Return [X, Y] of the center of cell containing provided text 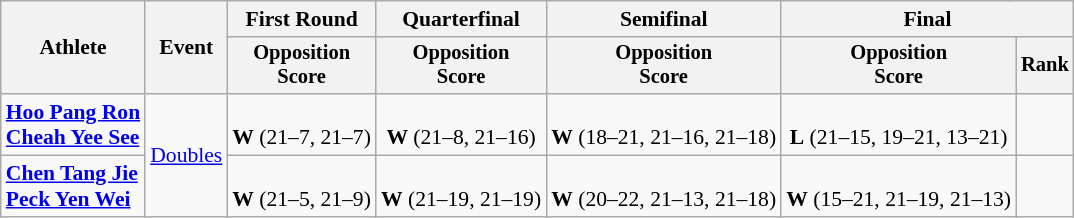
Rank [1045, 66]
W (15–21, 21–19, 21–13) [898, 186]
W (21–7, 21–7) [302, 124]
Athlete [73, 48]
L (21–15, 19–21, 13–21) [898, 124]
Doubles [186, 155]
First Round [302, 19]
Chen Tang JiePeck Yen Wei [73, 186]
Final [928, 19]
W (21–8, 21–16) [461, 124]
Hoo Pang RonCheah Yee See [73, 124]
Semifinal [664, 19]
Quarterfinal [461, 19]
Event [186, 48]
W (21–5, 21–9) [302, 186]
W (18–21, 21–16, 21–18) [664, 124]
W (20–22, 21–13, 21–18) [664, 186]
W (21–19, 21–19) [461, 186]
